Return the [X, Y] coordinate for the center point of the cell that contains the specified text.  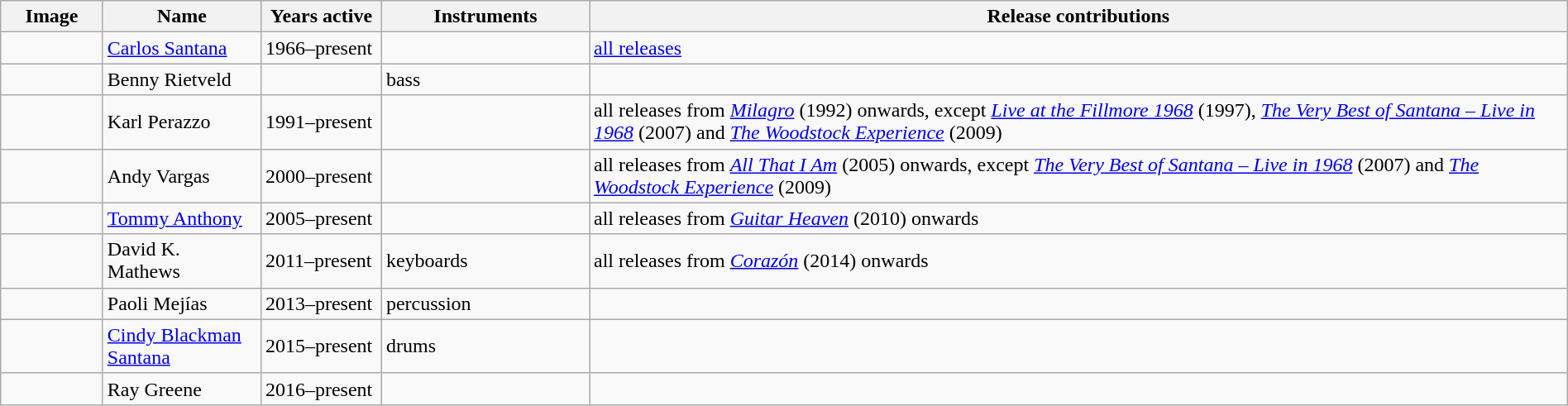
Release contributions [1078, 17]
2015–present [321, 346]
Cindy Blackman Santana [182, 346]
1991–present [321, 122]
Image [52, 17]
Ray Greene [182, 389]
keyboards [485, 261]
2013–present [321, 303]
2000–present [321, 175]
Andy Vargas [182, 175]
2011–present [321, 261]
Carlos Santana [182, 48]
Instruments [485, 17]
all releases [1078, 48]
all releases from Corazón (2014) onwards [1078, 261]
Karl Perazzo [182, 122]
all releases from All That I Am (2005) onwards, except The Very Best of Santana – Live in 1968 (2007) and The Woodstock Experience (2009) [1078, 175]
2016–present [321, 389]
Tommy Anthony [182, 218]
2005–present [321, 218]
Paoli Mejías [182, 303]
percussion [485, 303]
1966–present [321, 48]
Benny Rietveld [182, 79]
bass [485, 79]
David K. Mathews [182, 261]
drums [485, 346]
Years active [321, 17]
Name [182, 17]
all releases from Guitar Heaven (2010) onwards [1078, 218]
